Return the [X, Y] coordinate for the center point of the cell that contains the specified text.  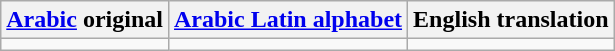
Arabic original [85, 20]
Arabic Latin alphabet [288, 20]
English translation [511, 20]
